Extract the (x, y) coordinate from the center of the cell holding the provided text.  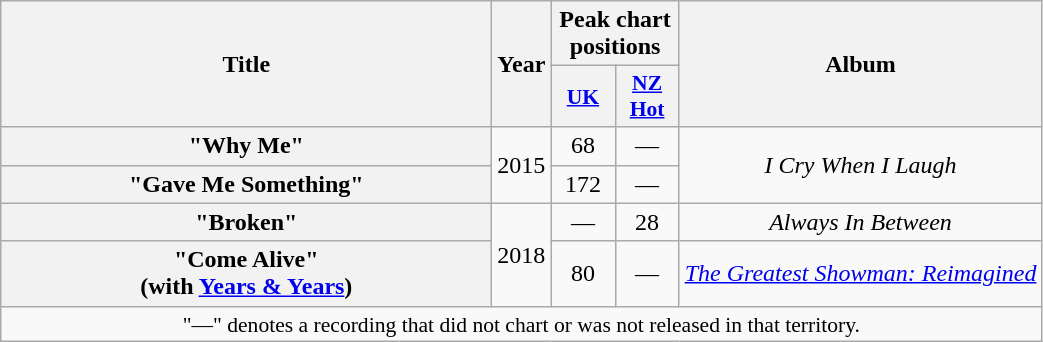
Title (246, 64)
"Gave Me Something" (246, 184)
2015 (522, 165)
68 (583, 146)
172 (583, 184)
"Why Me" (246, 146)
NZHot (647, 96)
UK (583, 96)
Always In Between (860, 222)
"—" denotes a recording that did not chart or was not released in that territory. (522, 324)
Album (860, 64)
2018 (522, 254)
"Come Alive"(with Years & Years) (246, 274)
Peak chart positions (615, 34)
"Broken" (246, 222)
Year (522, 64)
28 (647, 222)
I Cry When I Laugh (860, 165)
The Greatest Showman: Reimagined (860, 274)
80 (583, 274)
